Return [x, y] of the center of cell containing provided text 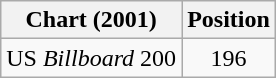
Chart (2001) [92, 20]
Position [229, 20]
196 [229, 58]
US Billboard 200 [92, 58]
